Provide the [X, Y] coordinate of the cell's center where the given text is located.  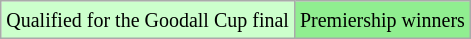
Premiership winners [382, 20]
Qualified for the Goodall Cup final [148, 20]
